Detect which cell encompasses the target text, then output its (X, Y) center coordinate. 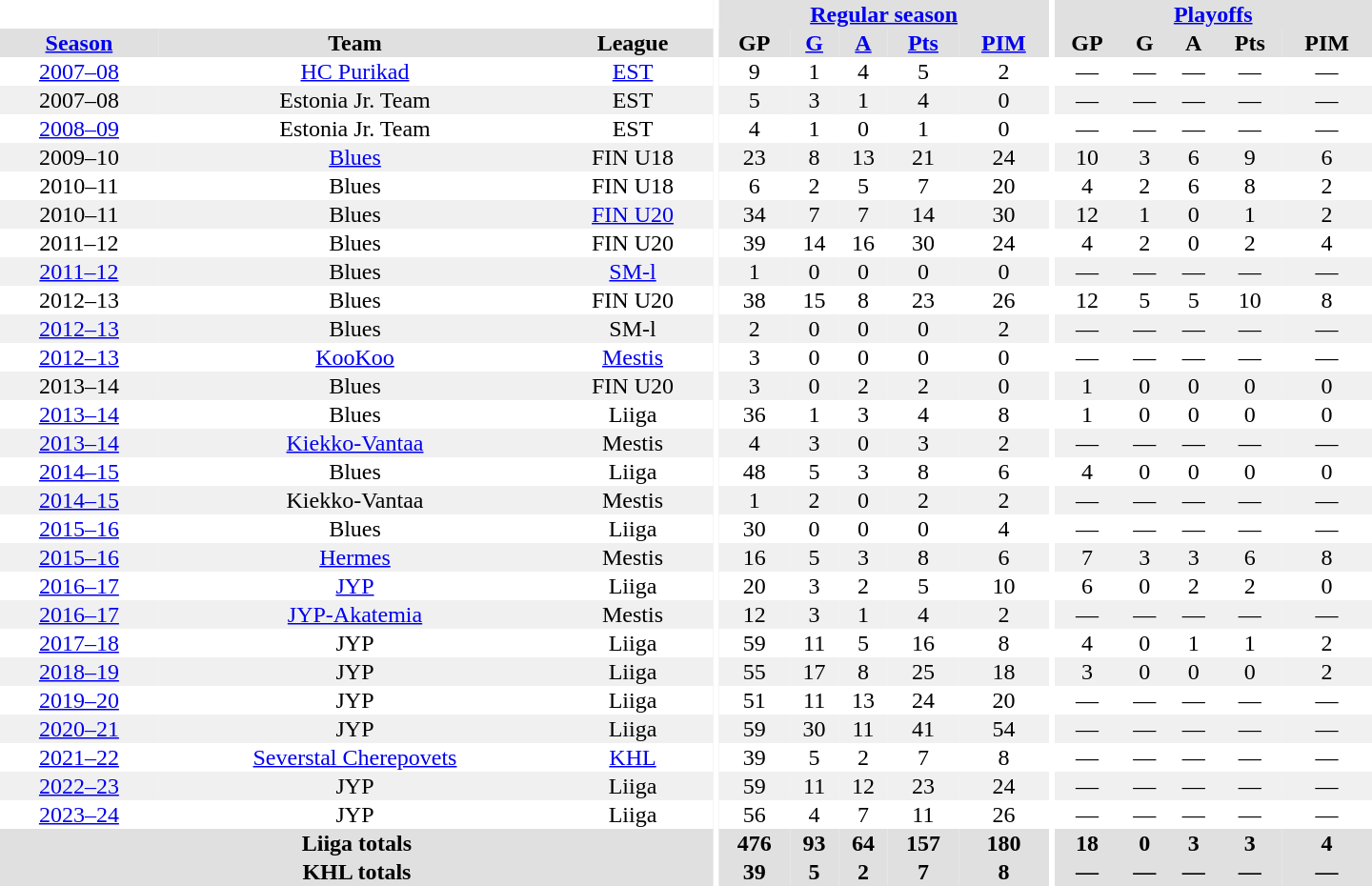
21 (923, 157)
Season (79, 43)
48 (755, 472)
2020–21 (79, 729)
KHL totals (356, 872)
2019–20 (79, 700)
476 (755, 843)
51 (755, 700)
League (633, 43)
JYP-Akatemia (354, 614)
Team (354, 43)
Liiga totals (356, 843)
36 (755, 414)
55 (755, 672)
HC Purikad (354, 71)
KHL (633, 757)
Regular season (884, 14)
2018–19 (79, 672)
64 (863, 843)
2017–18 (79, 643)
15 (814, 300)
Hermes (354, 557)
17 (814, 672)
180 (1004, 843)
2023–24 (79, 815)
2021–22 (79, 757)
2022–23 (79, 786)
157 (923, 843)
38 (755, 300)
54 (1004, 729)
34 (755, 214)
56 (755, 815)
93 (814, 843)
25 (923, 672)
41 (923, 729)
Playoffs (1213, 14)
KooKoo (354, 357)
2009–10 (79, 157)
2008–09 (79, 129)
Severstal Cherepovets (354, 757)
